Return the [x, y] coordinate for the center point of the cell that contains the specified text.  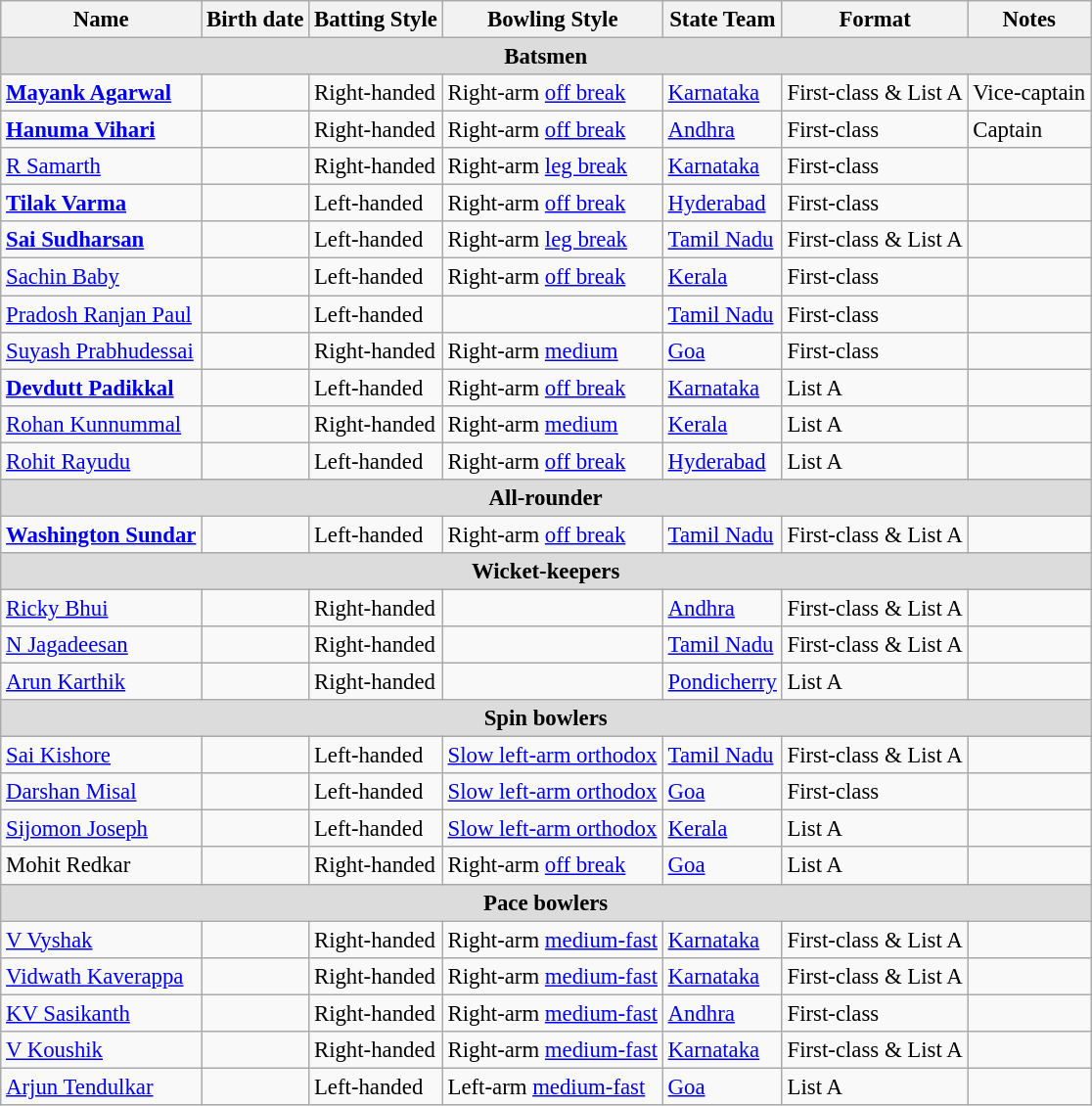
Suyash Prabhudessai [102, 350]
Bowling Style [552, 20]
Darshan Misal [102, 792]
Left-arm medium-fast [552, 1086]
KV Sasikanth [102, 1013]
Tilak Varma [102, 204]
Sai Sudharsan [102, 240]
R Samarth [102, 166]
Ricky Bhui [102, 608]
Name [102, 20]
Pace bowlers [546, 902]
Mayank Agarwal [102, 93]
Arun Karthik [102, 682]
Sachin Baby [102, 277]
Wicket-keepers [546, 572]
Sai Kishore [102, 756]
Rohan Kunnummal [102, 424]
Pondicherry [722, 682]
Spin bowlers [546, 718]
V Vyshak [102, 940]
Vice-captain [1029, 93]
Devdutt Padikkal [102, 388]
Batting Style [376, 20]
Rohit Rayudu [102, 461]
Vidwath Kaverappa [102, 976]
Birth date [255, 20]
Format [875, 20]
Mohit Redkar [102, 866]
Batsmen [546, 57]
N Jagadeesan [102, 645]
Captain [1029, 130]
Hanuma Vihari [102, 130]
All-rounder [546, 498]
Washington Sundar [102, 534]
Notes [1029, 20]
Arjun Tendulkar [102, 1086]
V Koushik [102, 1050]
State Team [722, 20]
Pradosh Ranjan Paul [102, 314]
Sijomon Joseph [102, 829]
